Provide the [X, Y] coordinate of the cell's center where the given text is located.  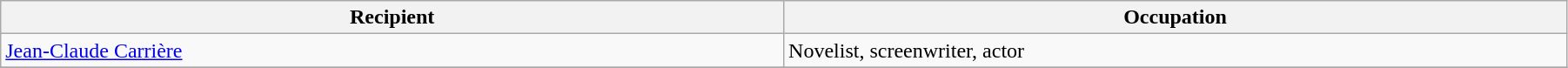
Novelist, screenwriter, actor [1176, 51]
Recipient [392, 17]
Jean-Claude Carrière [392, 51]
Occupation [1176, 17]
